Capture the cell that displays the provided text and extract its [x, y] central coordinate. 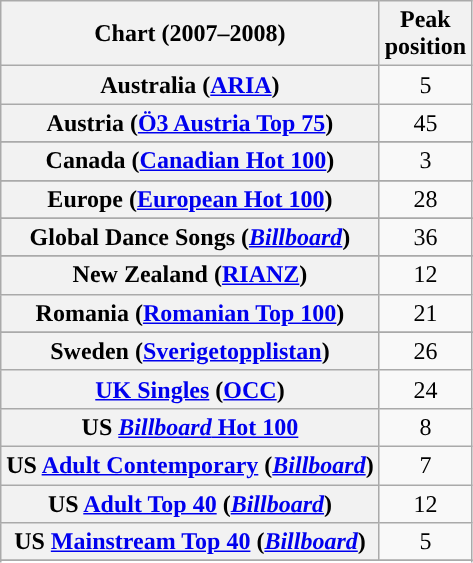
US Adult Contemporary (Billboard) [190, 465]
Europe (European Hot 100) [190, 199]
45 [425, 123]
28 [425, 199]
26 [425, 351]
Canada (Canadian Hot 100) [190, 161]
Austria (Ö3 Austria Top 75) [190, 123]
US Adult Top 40 (Billboard) [190, 503]
3 [425, 161]
8 [425, 427]
36 [425, 237]
US Billboard Hot 100 [190, 427]
Peakposition [425, 34]
New Zealand (RIANZ) [190, 275]
Sweden (Sverigetopplistan) [190, 351]
UK Singles (OCC) [190, 389]
7 [425, 465]
Global Dance Songs (Billboard) [190, 237]
Romania (Romanian Top 100) [190, 313]
24 [425, 389]
Australia (ARIA) [190, 85]
Chart (2007–2008) [190, 34]
21 [425, 313]
US Mainstream Top 40 (Billboard) [190, 542]
